Search for the cell housing the specified text and yield its [X, Y] center coordinate. 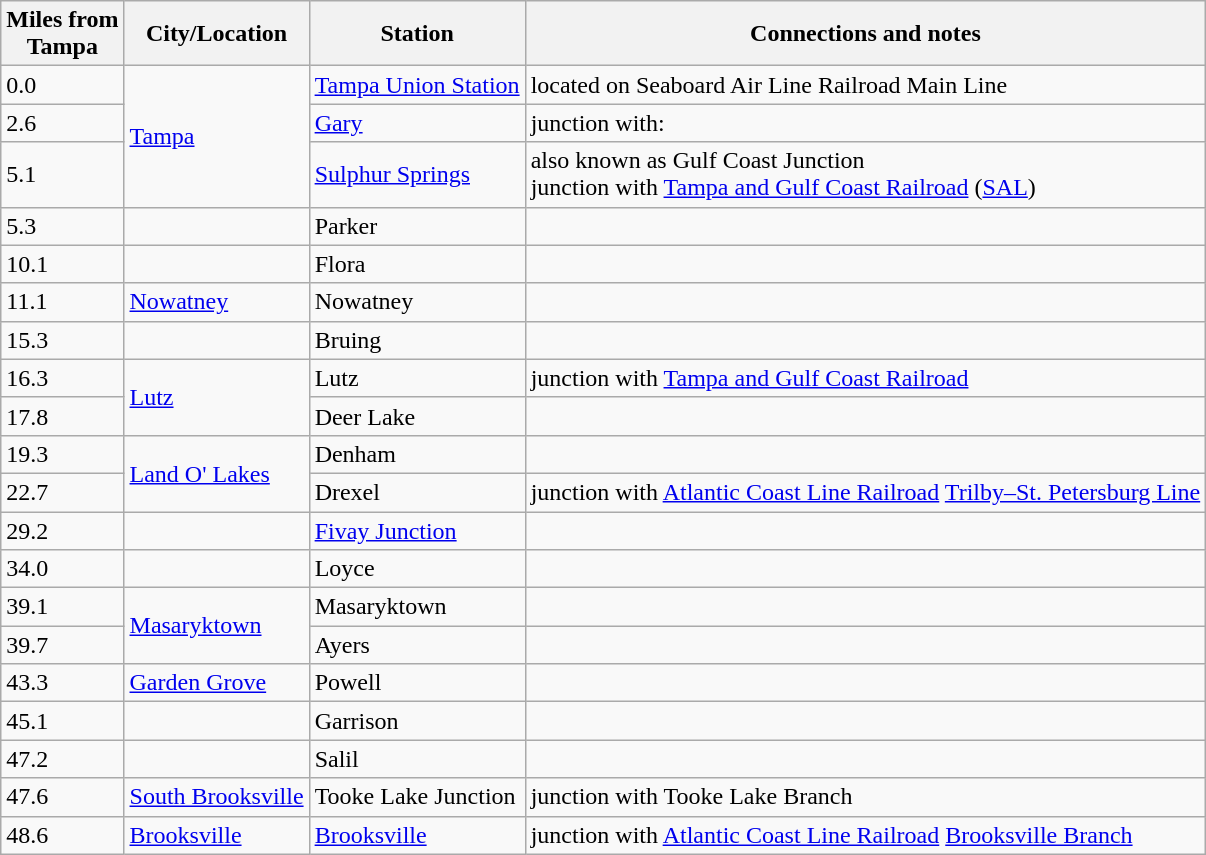
Deer Lake [417, 416]
2.6 [62, 123]
Garrison [417, 721]
Tampa Union Station [417, 85]
Ayers [417, 645]
Sulphur Springs [417, 174]
Bruing [417, 340]
Flora [417, 264]
5.1 [62, 174]
South Brooksville [216, 797]
19.3 [62, 454]
Parker [417, 226]
10.1 [62, 264]
48.6 [62, 835]
Tampa [216, 136]
Garden Grove [216, 683]
5.3 [62, 226]
Denham [417, 454]
junction with: [866, 123]
17.8 [62, 416]
39.7 [62, 645]
City/Location [216, 34]
15.3 [62, 340]
Salil [417, 759]
junction with Atlantic Coast Line Railroad Brooksville Branch [866, 835]
29.2 [62, 531]
Drexel [417, 492]
Tooke Lake Junction [417, 797]
11.1 [62, 302]
16.3 [62, 378]
Powell [417, 683]
Fivay Junction [417, 531]
47.6 [62, 797]
43.3 [62, 683]
Connections and notes [866, 34]
Miles fromTampa [62, 34]
Land O' Lakes [216, 473]
junction with Tampa and Gulf Coast Railroad [866, 378]
0.0 [62, 85]
Loyce [417, 569]
47.2 [62, 759]
39.1 [62, 607]
Gary [417, 123]
Station [417, 34]
34.0 [62, 569]
located on Seaboard Air Line Railroad Main Line [866, 85]
junction with Tooke Lake Branch [866, 797]
junction with Atlantic Coast Line Railroad Trilby–St. Petersburg Line [866, 492]
45.1 [62, 721]
22.7 [62, 492]
also known as Gulf Coast Junctionjunction with Tampa and Gulf Coast Railroad (SAL) [866, 174]
